Search for the cell housing the specified text and yield its (x, y) center coordinate. 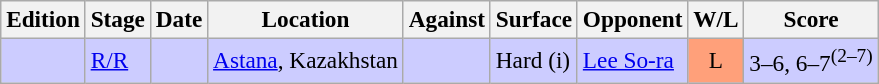
Opponent (632, 19)
Score (811, 19)
L (716, 60)
Location (306, 19)
Date (178, 19)
Astana, Kazakhstan (306, 60)
Lee So-ra (632, 60)
R/R (118, 60)
Surface (534, 19)
W/L (716, 19)
3–6, 6–7(2–7) (811, 60)
Against (446, 19)
Stage (118, 19)
Hard (i) (534, 60)
Edition (44, 19)
